For the text-containing cell, return its midpoint in [x, y] coordinate format. 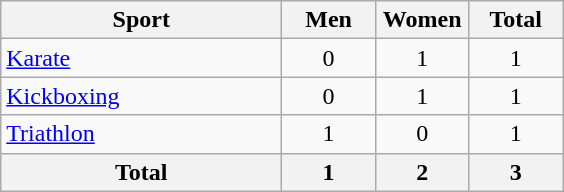
Men [329, 20]
2 [422, 172]
Triathlon [142, 134]
Kickboxing [142, 96]
Women [422, 20]
Sport [142, 20]
Karate [142, 58]
3 [516, 172]
